Return (x, y) of the center of cell containing provided text 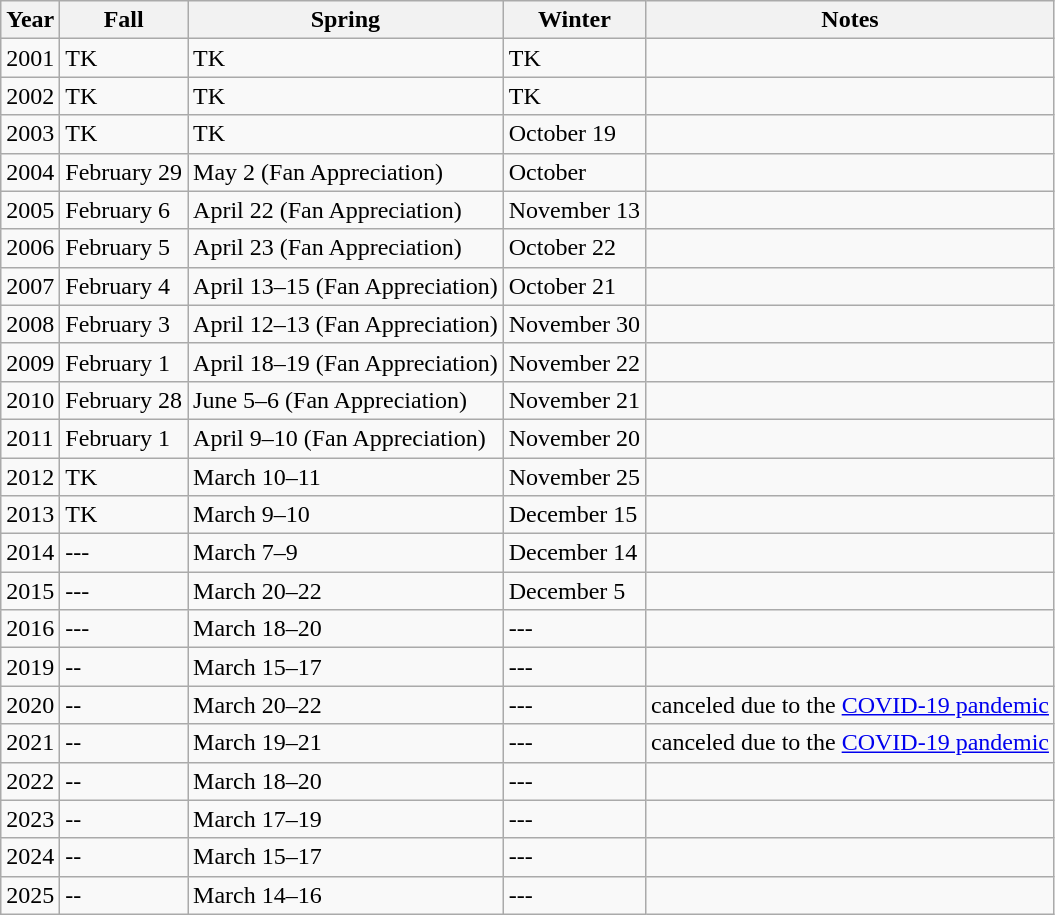
2024 (30, 857)
2006 (30, 248)
November 30 (574, 324)
2016 (30, 629)
April 18–19 (Fan Appreciation) (346, 362)
October 22 (574, 248)
November 22 (574, 362)
October 19 (574, 134)
March 10–11 (346, 477)
2004 (30, 172)
2003 (30, 134)
February 28 (124, 400)
Year (30, 20)
February 5 (124, 248)
November 13 (574, 210)
Fall (124, 20)
2020 (30, 705)
2025 (30, 895)
November 20 (574, 438)
2001 (30, 58)
April 23 (Fan Appreciation) (346, 248)
March 14–16 (346, 895)
2019 (30, 667)
December 14 (574, 553)
October (574, 172)
February 3 (124, 324)
2008 (30, 324)
March 9–10 (346, 515)
2022 (30, 781)
March 7–9 (346, 553)
April 13–15 (Fan Appreciation) (346, 286)
2005 (30, 210)
2012 (30, 477)
Spring (346, 20)
2009 (30, 362)
March 17–19 (346, 819)
April 22 (Fan Appreciation) (346, 210)
2007 (30, 286)
2002 (30, 96)
2010 (30, 400)
2014 (30, 553)
February 6 (124, 210)
November 21 (574, 400)
December 15 (574, 515)
February 4 (124, 286)
April 9–10 (Fan Appreciation) (346, 438)
Winter (574, 20)
2021 (30, 743)
May 2 (Fan Appreciation) (346, 172)
February 29 (124, 172)
June 5–6 (Fan Appreciation) (346, 400)
March 19–21 (346, 743)
November 25 (574, 477)
2011 (30, 438)
2015 (30, 591)
December 5 (574, 591)
Notes (850, 20)
April 12–13 (Fan Appreciation) (346, 324)
2013 (30, 515)
2023 (30, 819)
October 21 (574, 286)
